Identify which cell holds the provided text, then report its [X, Y] central coordinate. 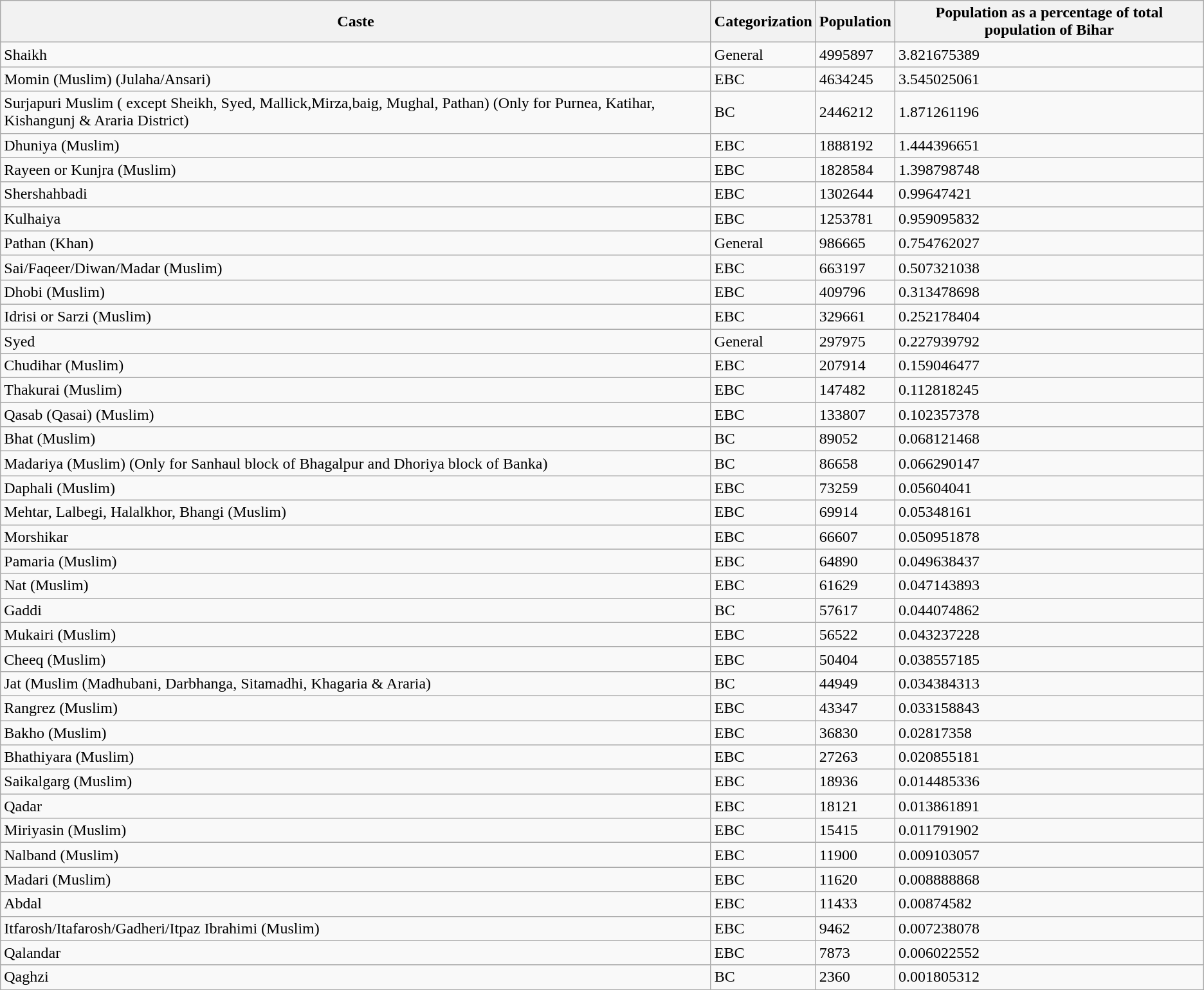
1888192 [855, 145]
50404 [855, 659]
44949 [855, 683]
1253781 [855, 219]
Shershahbadi [356, 194]
Population [855, 22]
1.444396651 [1049, 145]
Rangrez (Muslim) [356, 708]
0.066290147 [1049, 464]
0.047143893 [1049, 586]
Dhobi (Muslim) [356, 292]
0.043237228 [1049, 634]
1828584 [855, 170]
Categorization [763, 22]
Chudihar (Muslim) [356, 366]
Shaikh [356, 55]
Momin (Muslim) (Julaha/Ansari) [356, 79]
89052 [855, 439]
86658 [855, 464]
0.009103057 [1049, 855]
Itfarosh/Itafarosh/Gadheri/Itpaz Ibrahimi (Muslim) [356, 928]
Rayeen or Kunjra (Muslim) [356, 170]
Dhuniya (Muslim) [356, 145]
11900 [855, 855]
Miriyasin (Muslim) [356, 831]
Qadar [356, 806]
Bhathiyara (Muslim) [356, 757]
61629 [855, 586]
0.02817358 [1049, 732]
0.112818245 [1049, 390]
Madariya (Muslim) (Only for Sanhaul block of Bhagalpur and Dhoriya block of Banka) [356, 464]
Qasab (Qasai) (Muslim) [356, 415]
18121 [855, 806]
0.00874582 [1049, 904]
3.821675389 [1049, 55]
Bhat (Muslim) [356, 439]
Madari (Muslim) [356, 879]
1302644 [855, 194]
69914 [855, 512]
2446212 [855, 112]
Gaddi [356, 610]
663197 [855, 267]
0.227939792 [1049, 341]
0.507321038 [1049, 267]
Surjapuri Muslim ( except Sheikh, Syed, Mallick,Mirza,baig, Mughal, Pathan) (Only for Purnea, Katihar, Kishangunj & Araria District) [356, 112]
Mehtar, Lalbegi, Halalkhor, Bhangi (Muslim) [356, 512]
409796 [855, 292]
1.871261196 [1049, 112]
Mukairi (Muslim) [356, 634]
0.033158843 [1049, 708]
0.044074862 [1049, 610]
3.545025061 [1049, 79]
0.05604041 [1049, 488]
18936 [855, 782]
Cheeq (Muslim) [356, 659]
66607 [855, 537]
147482 [855, 390]
0.313478698 [1049, 292]
1.398798748 [1049, 170]
0.008888868 [1049, 879]
Abdal [356, 904]
43347 [855, 708]
15415 [855, 831]
Saikalgarg (Muslim) [356, 782]
0.252178404 [1049, 316]
297975 [855, 341]
0.102357378 [1049, 415]
Nalband (Muslim) [356, 855]
0.007238078 [1049, 928]
Kulhaiya [356, 219]
11620 [855, 879]
9462 [855, 928]
0.049638437 [1049, 561]
73259 [855, 488]
Syed [356, 341]
Idrisi or Sarzi (Muslim) [356, 316]
Caste [356, 22]
0.05348161 [1049, 512]
Qaghzi [356, 977]
0.959095832 [1049, 219]
Thakurai (Muslim) [356, 390]
Morshikar [356, 537]
27263 [855, 757]
0.159046477 [1049, 366]
Jat (Muslim (Madhubani, Darbhanga, Sitamadhi, Khagaria & Araria) [356, 683]
0.754762027 [1049, 243]
Nat (Muslim) [356, 586]
986665 [855, 243]
207914 [855, 366]
0.011791902 [1049, 831]
0.068121468 [1049, 439]
Daphali (Muslim) [356, 488]
0.001805312 [1049, 977]
36830 [855, 732]
4995897 [855, 55]
0.014485336 [1049, 782]
0.050951878 [1049, 537]
Qalandar [356, 953]
Bakho (Muslim) [356, 732]
Population as a percentage of total population of Bihar [1049, 22]
133807 [855, 415]
56522 [855, 634]
0.013861891 [1049, 806]
0.020855181 [1049, 757]
Sai/Faqeer/Diwan/Madar (Muslim) [356, 267]
329661 [855, 316]
0.038557185 [1049, 659]
Pathan (Khan) [356, 243]
0.034384313 [1049, 683]
11433 [855, 904]
4634245 [855, 79]
Pamaria (Muslim) [356, 561]
7873 [855, 953]
0.006022552 [1049, 953]
64890 [855, 561]
0.99647421 [1049, 194]
57617 [855, 610]
2360 [855, 977]
